For the text-containing cell, return its midpoint in [x, y] coordinate format. 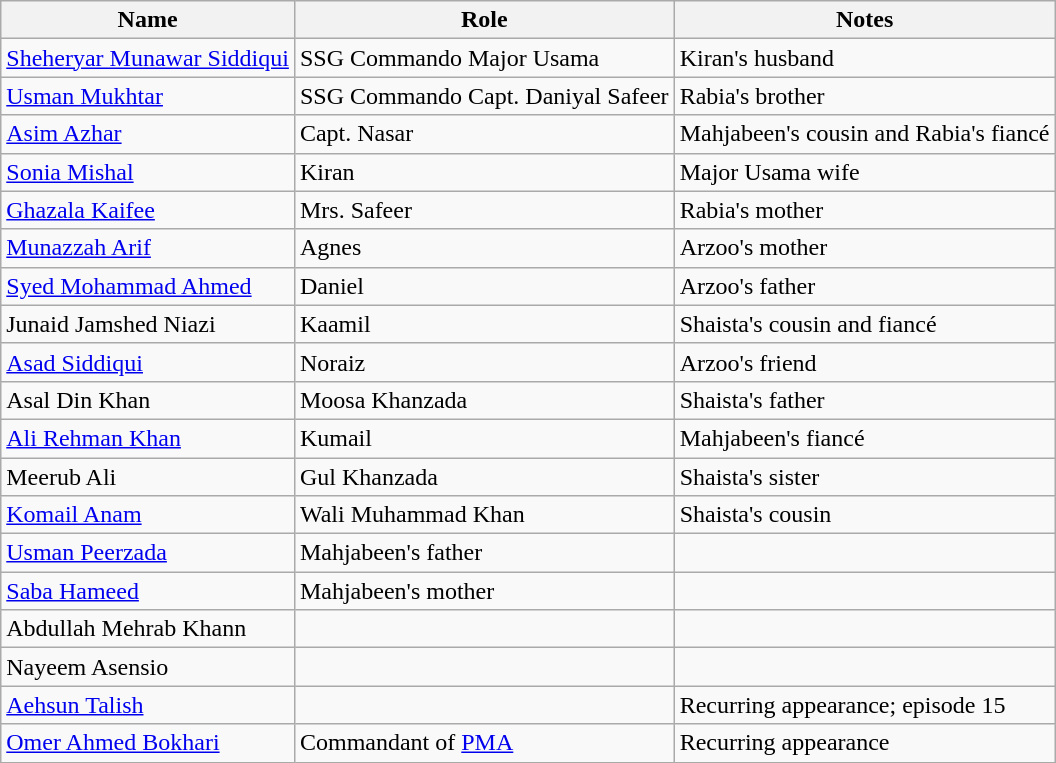
Name [148, 20]
Meerub Ali [148, 477]
Arzoo's mother [864, 248]
SSG Commando Capt. Daniyal Safeer [484, 96]
Usman Peerzada [148, 553]
Kiran [484, 172]
Role [484, 20]
Saba Hameed [148, 591]
Syed Mohammad Ahmed [148, 286]
Moosa Khanzada [484, 400]
Arzoo's father [864, 286]
Noraiz [484, 362]
Asal Din Khan [148, 400]
Shaista's cousin and fiancé [864, 324]
Ghazala Kaifee [148, 210]
Shaista's sister [864, 477]
Kiran's husband [864, 58]
Asad Siddiqui [148, 362]
Recurring appearance; episode 15 [864, 705]
Commandant of PMA [484, 743]
Sonia Mishal [148, 172]
Major Usama wife [864, 172]
Daniel [484, 286]
Usman Mukhtar [148, 96]
Recurring appearance [864, 743]
Rabia's mother [864, 210]
Mahjabeen's mother [484, 591]
Munazzah Arif [148, 248]
Mahjabeen's father [484, 553]
Sheheryar Munawar Siddiqui [148, 58]
Kumail [484, 438]
Nayeem Asensio [148, 667]
Abdullah Mehrab Khann [148, 629]
SSG Commando Major Usama [484, 58]
Mrs. Safeer [484, 210]
Notes [864, 20]
Aehsun Talish [148, 705]
Gul Khanzada [484, 477]
Wali Muhammad Khan [484, 515]
Arzoo's friend [864, 362]
Kaamil [484, 324]
Omer Ahmed Bokhari [148, 743]
Shaista's father [864, 400]
Asim Azhar [148, 134]
Shaista's cousin [864, 515]
Komail Anam [148, 515]
Mahjabeen's fiancé [864, 438]
Junaid Jamshed Niazi [148, 324]
Agnes [484, 248]
Rabia's brother [864, 96]
Mahjabeen's cousin and Rabia's fiancé [864, 134]
Capt. Nasar [484, 134]
Ali Rehman Khan [148, 438]
